Scan for the cell matching the given text and deliver its [X, Y] coordinate at center. 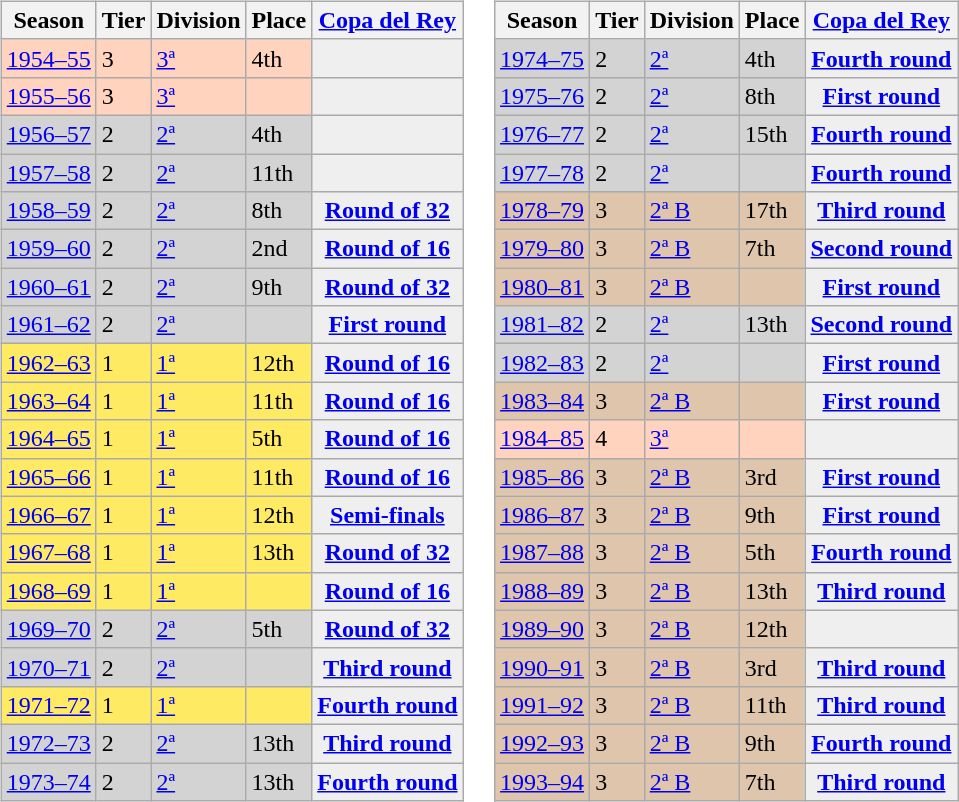
4 [618, 439]
1972–73 [48, 743]
Semi-finals [388, 515]
1982–83 [542, 363]
1960–61 [48, 287]
1959–60 [48, 249]
1956–57 [48, 134]
1962–63 [48, 363]
1970–71 [48, 667]
1985–86 [542, 477]
1983–84 [542, 401]
1971–72 [48, 705]
1963–64 [48, 401]
1981–82 [542, 325]
1987–88 [542, 553]
1965–66 [48, 477]
1977–78 [542, 173]
1978–79 [542, 211]
1973–74 [48, 781]
1980–81 [542, 287]
1993–94 [542, 781]
1988–89 [542, 591]
1986–87 [542, 515]
1989–90 [542, 629]
1955–56 [48, 96]
15th [772, 134]
1992–93 [542, 743]
1976–77 [542, 134]
17th [772, 211]
1961–62 [48, 325]
1990–91 [542, 667]
1991–92 [542, 705]
1984–85 [542, 439]
1967–68 [48, 553]
1958–59 [48, 211]
1974–75 [542, 58]
1969–70 [48, 629]
1966–67 [48, 515]
1957–58 [48, 173]
1968–69 [48, 591]
1979–80 [542, 249]
1975–76 [542, 96]
1964–65 [48, 439]
2nd [279, 249]
1954–55 [48, 58]
